Locate the cell with the specified text and output its [x, y] center coordinate. 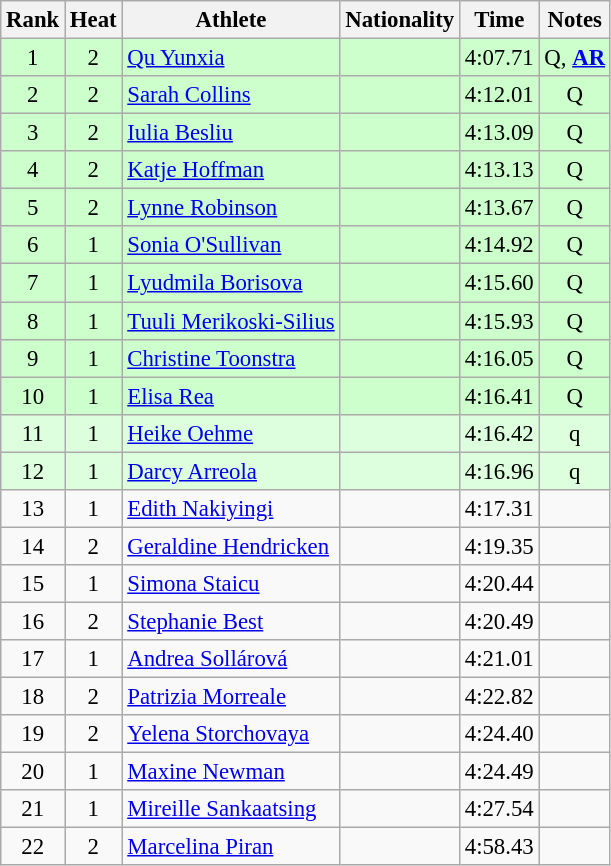
Q, AR [574, 58]
8 [33, 321]
4:15.93 [499, 321]
Time [499, 20]
20 [33, 772]
Qu Yunxia [231, 58]
Lynne Robinson [231, 208]
Sarah Collins [231, 95]
12 [33, 471]
Tuuli Merikoski-Silius [231, 321]
4:14.92 [499, 245]
22 [33, 847]
7 [33, 283]
4:15.60 [499, 283]
13 [33, 509]
3 [33, 133]
16 [33, 621]
Iulia Besliu [231, 133]
4:07.71 [499, 58]
4:22.82 [499, 697]
14 [33, 546]
Simona Staicu [231, 584]
Heat [94, 20]
4 [33, 170]
Maxine Newman [231, 772]
4:16.05 [499, 358]
4:24.40 [499, 734]
Mireille Sankaatsing [231, 809]
18 [33, 697]
Yelena Storchovaya [231, 734]
15 [33, 584]
4:58.43 [499, 847]
Athlete [231, 20]
Katje Hoffman [231, 170]
Edith Nakiyingi [231, 509]
10 [33, 396]
9 [33, 358]
4:21.01 [499, 659]
4:16.42 [499, 433]
4:13.13 [499, 170]
Stephanie Best [231, 621]
Notes [574, 20]
Rank [33, 20]
Andrea Sollárová [231, 659]
Geraldine Hendricken [231, 546]
4:12.01 [499, 95]
4:24.49 [499, 772]
4:19.35 [499, 546]
4:27.54 [499, 809]
4:20.49 [499, 621]
Darcy Arreola [231, 471]
21 [33, 809]
4:20.44 [499, 584]
4:16.96 [499, 471]
Heike Oehme [231, 433]
6 [33, 245]
Christine Toonstra [231, 358]
Nationality [400, 20]
17 [33, 659]
4:13.67 [499, 208]
Marcelina Piran [231, 847]
Elisa Rea [231, 396]
5 [33, 208]
11 [33, 433]
4:16.41 [499, 396]
Sonia O'Sullivan [231, 245]
Lyudmila Borisova [231, 283]
Patrizia Morreale [231, 697]
19 [33, 734]
4:13.09 [499, 133]
4:17.31 [499, 509]
